Detect which cell encompasses the target text, then output its [X, Y] center coordinate. 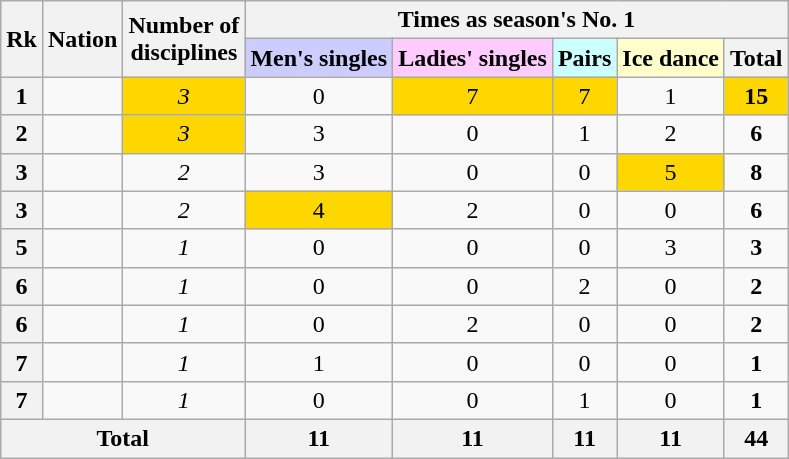
Men's singles [319, 58]
Nation [82, 39]
Ladies' singles [473, 58]
Times as season's No. 1 [516, 20]
Number ofdisciplines [184, 39]
Pairs [584, 58]
4 [319, 210]
15 [756, 96]
Ice dance [671, 58]
Rk [22, 39]
8 [756, 172]
44 [756, 438]
